Extract the [X, Y] coordinate from the center of the cell holding the provided text.  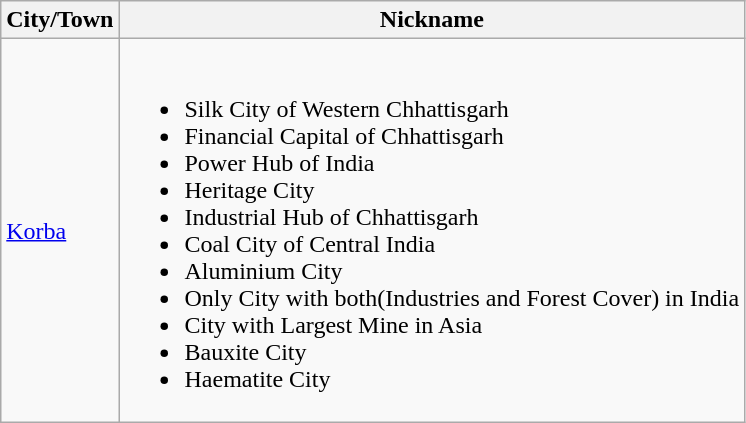
Korba [60, 230]
Nickname [432, 20]
City/Town [60, 20]
